Capture the cell that displays the provided text and extract its (x, y) central coordinate. 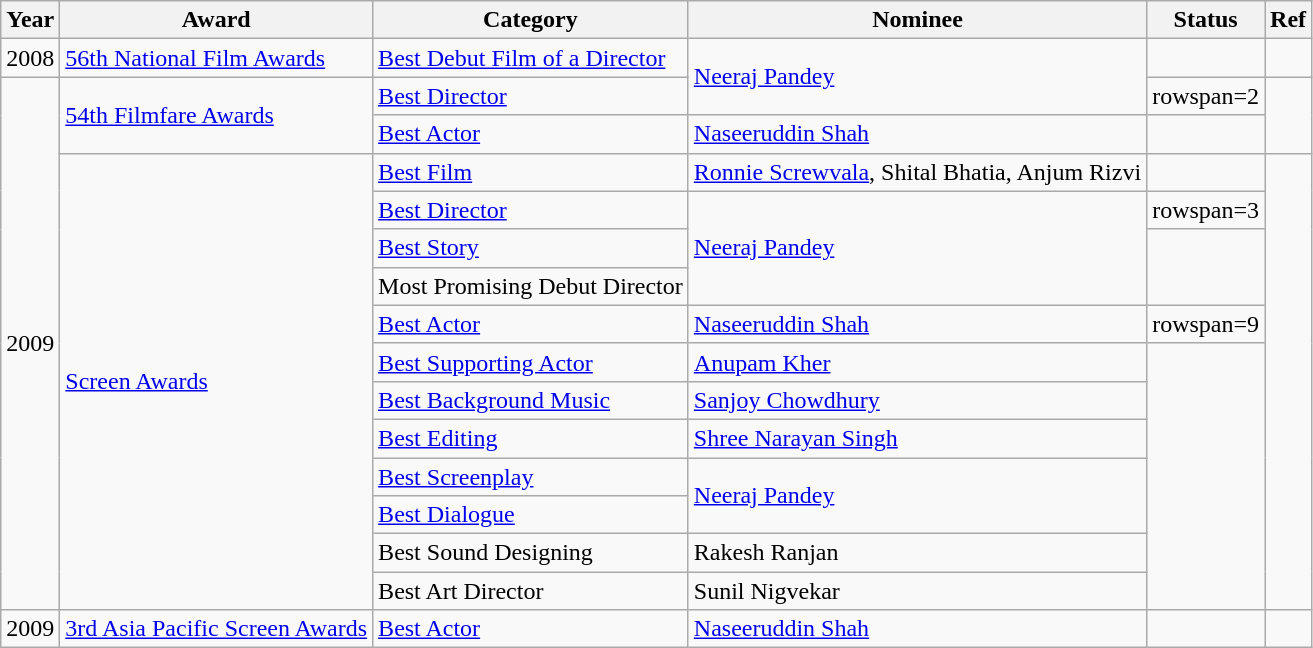
Best Screenplay (531, 477)
Ronnie Screwvala, Shital Bhatia, Anjum Rizvi (917, 172)
rowspan=9 (1206, 324)
Best Dialogue (531, 515)
Sunil Nigvekar (917, 591)
2008 (30, 58)
Screen Awards (216, 382)
Year (30, 20)
Most Promising Debut Director (531, 286)
Best Film (531, 172)
Anupam Kher (917, 362)
Best Editing (531, 438)
Category (531, 20)
Rakesh Ranjan (917, 553)
rowspan=2 (1206, 96)
rowspan=3 (1206, 210)
Ref (1288, 20)
Best Supporting Actor (531, 362)
Best Sound Designing (531, 553)
56th National Film Awards (216, 58)
Award (216, 20)
54th Filmfare Awards (216, 115)
Sanjoy Chowdhury (917, 400)
Best Debut Film of a Director (531, 58)
Best Story (531, 248)
Best Background Music (531, 400)
3rd Asia Pacific Screen Awards (216, 629)
Best Art Director (531, 591)
Status (1206, 20)
Shree Narayan Singh (917, 438)
Nominee (917, 20)
